Search for the cell housing the specified text and yield its (X, Y) center coordinate. 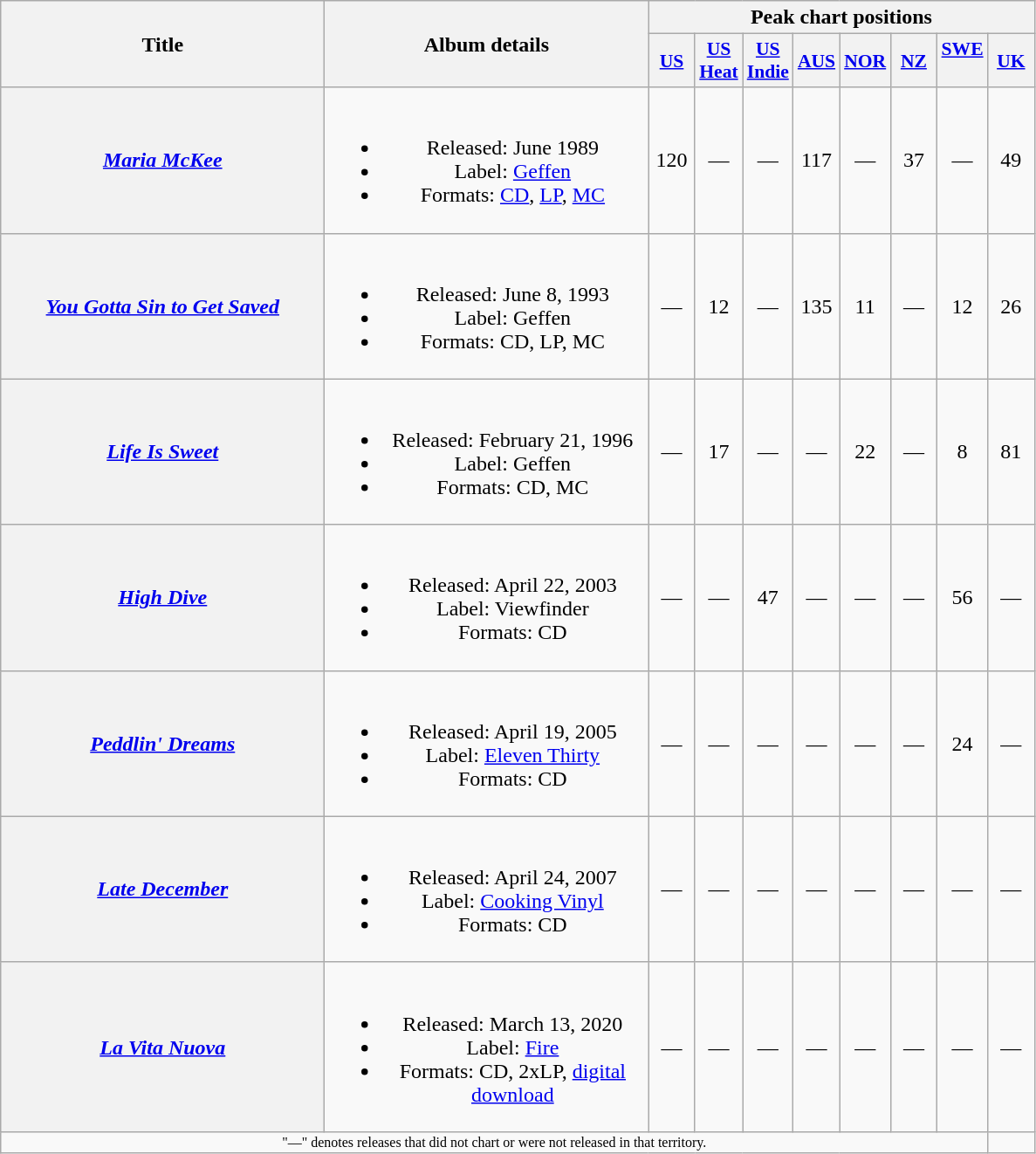
Peddlin' Dreams (162, 744)
24 (963, 744)
US (672, 61)
47 (768, 597)
Released: April 19, 2005Label: Eleven ThirtyFormats: CD (487, 744)
Released: June 1989Label: GeffenFormats: CD, LP, MC (487, 161)
81 (1011, 452)
117 (817, 161)
La Vita Nuova (162, 1047)
11 (865, 306)
Maria McKee (162, 161)
You Gotta Sin to Get Saved (162, 306)
Album details (487, 44)
Released: February 21, 1996Label: GeffenFormats: CD, MC (487, 452)
Life Is Sweet (162, 452)
Released: April 24, 2007Label: Cooking VinylFormats: CD (487, 889)
Title (162, 44)
8 (963, 452)
17 (718, 452)
135 (817, 306)
NZ (913, 61)
UK (1011, 61)
NOR (865, 61)
120 (672, 161)
"—" denotes releases that did not chart or were not released in that territory. (494, 1142)
SWE (963, 61)
37 (913, 161)
US Indie (768, 61)
49 (1011, 161)
26 (1011, 306)
Released: March 13, 2020Label: FireFormats: CD, 2xLP, digital download (487, 1047)
US Heat (718, 61)
Peak chart positions (841, 17)
Released: April 22, 2003Label: ViewfinderFormats: CD (487, 597)
Released: June 8, 1993Label: GeffenFormats: CD, LP, MC (487, 306)
AUS (817, 61)
High Dive (162, 597)
22 (865, 452)
56 (963, 597)
Late December (162, 889)
